Pinpoint the cell where the given text exists, returning its (X, Y) midpoint coordinate. 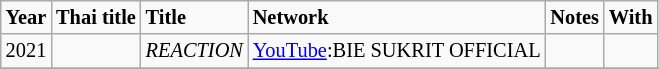
2021 (26, 51)
Network (397, 17)
YouTube:BIE SUKRIT OFFICIAL (397, 51)
Thai title (96, 17)
Title (194, 17)
Notes (574, 17)
Year (26, 17)
REACTION (194, 51)
With (630, 17)
